From the cell containing the given text, extract its center point as [x, y] coordinate. 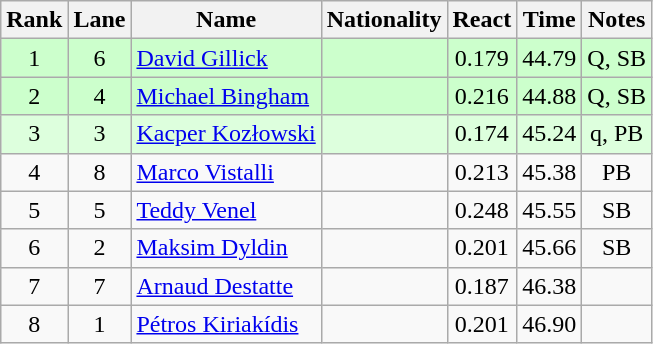
David Gillick [226, 58]
0.187 [482, 286]
PB [617, 172]
Kacper Kozłowski [226, 134]
0.174 [482, 134]
44.79 [550, 58]
0.216 [482, 96]
Nationality [384, 20]
46.90 [550, 324]
Name [226, 20]
0.179 [482, 58]
Notes [617, 20]
46.38 [550, 286]
45.24 [550, 134]
Michael Bingham [226, 96]
0.248 [482, 210]
0.213 [482, 172]
Lane [100, 20]
Marco Vistalli [226, 172]
44.88 [550, 96]
Rank [34, 20]
q, PB [617, 134]
Pétros Kiriakídis [226, 324]
Arnaud Destatte [226, 286]
45.38 [550, 172]
45.55 [550, 210]
45.66 [550, 248]
Time [550, 20]
Teddy Venel [226, 210]
Maksim Dyldin [226, 248]
React [482, 20]
